Pinpoint the cell where the given text exists, returning its (X, Y) midpoint coordinate. 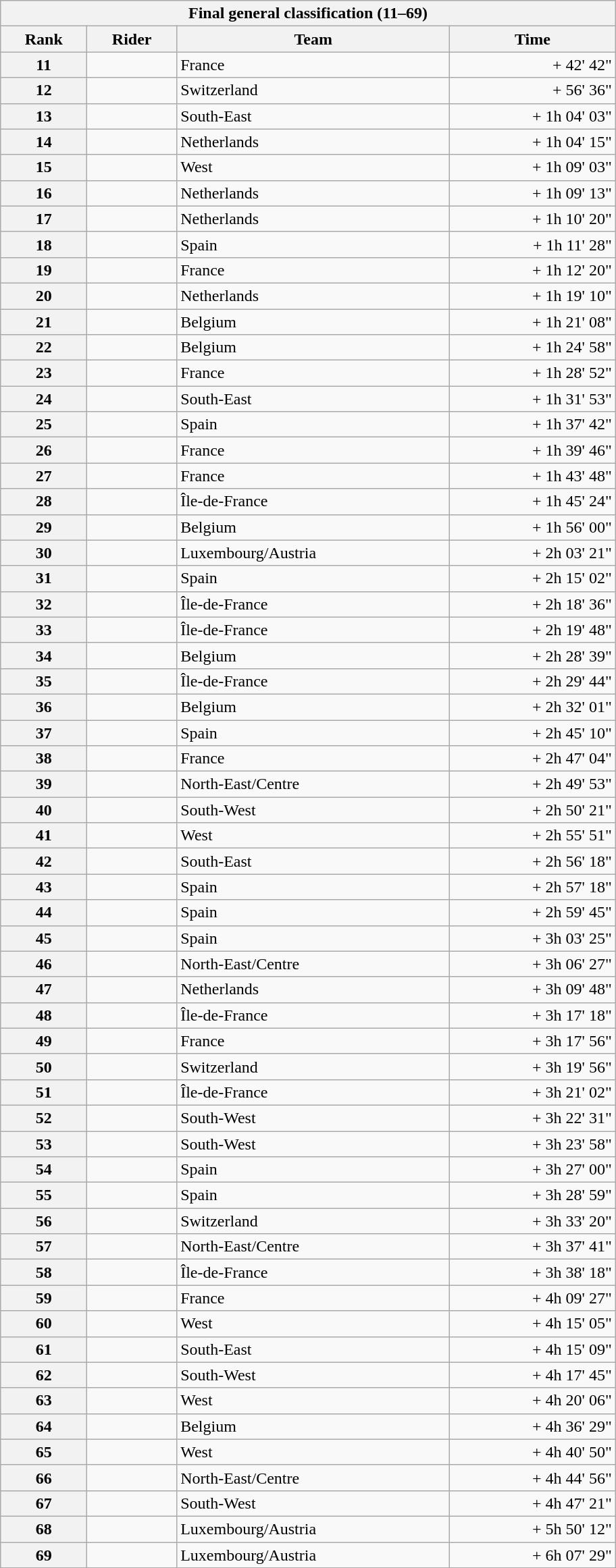
54 (44, 1170)
+ 2h 45' 10" (532, 732)
14 (44, 142)
+ 1h 04' 03" (532, 116)
+ 42' 42" (532, 65)
55 (44, 1195)
30 (44, 553)
69 (44, 1555)
28 (44, 502)
45 (44, 938)
60 (44, 1324)
+ 3h 23' 58" (532, 1144)
+ 2h 18' 36" (532, 604)
+ 4h 20' 06" (532, 1401)
+ 1h 43' 48" (532, 476)
19 (44, 270)
+ 3h 22' 31" (532, 1118)
+ 2h 56' 18" (532, 861)
21 (44, 322)
36 (44, 707)
46 (44, 964)
+ 4h 47' 21" (532, 1503)
+ 2h 15' 02" (532, 578)
+ 4h 15' 05" (532, 1324)
+ 3h 06' 27" (532, 964)
Time (532, 39)
51 (44, 1092)
58 (44, 1272)
20 (44, 296)
53 (44, 1144)
+ 4h 15' 09" (532, 1349)
+ 2h 03' 21" (532, 553)
16 (44, 193)
+ 1h 12' 20" (532, 270)
+ 3h 17' 18" (532, 1015)
65 (44, 1452)
+ 4h 44' 56" (532, 1478)
25 (44, 425)
+ 2h 59' 45" (532, 913)
66 (44, 1478)
24 (44, 399)
+ 1h 37' 42" (532, 425)
+ 1h 04' 15" (532, 142)
27 (44, 476)
67 (44, 1503)
+ 1h 24' 58" (532, 348)
48 (44, 1015)
42 (44, 861)
+ 3h 33' 20" (532, 1221)
+ 2h 57' 18" (532, 887)
+ 3h 27' 00" (532, 1170)
12 (44, 90)
41 (44, 836)
+ 1h 45' 24" (532, 502)
37 (44, 732)
+ 1h 31' 53" (532, 399)
23 (44, 373)
34 (44, 655)
Final general classification (11–69) (308, 13)
49 (44, 1041)
Team (313, 39)
62 (44, 1375)
+ 5h 50' 12" (532, 1529)
13 (44, 116)
39 (44, 784)
+ 3h 17' 56" (532, 1041)
+ 6h 07' 29" (532, 1555)
+ 56' 36" (532, 90)
Rank (44, 39)
11 (44, 65)
+ 1h 21' 08" (532, 322)
+ 1h 39' 46" (532, 450)
17 (44, 219)
31 (44, 578)
61 (44, 1349)
+ 2h 55' 51" (532, 836)
+ 1h 11' 28" (532, 244)
+ 2h 29' 44" (532, 681)
57 (44, 1247)
44 (44, 913)
+ 2h 19' 48" (532, 630)
+ 2h 28' 39" (532, 655)
+ 1h 09' 13" (532, 193)
+ 3h 19' 56" (532, 1066)
50 (44, 1066)
15 (44, 167)
33 (44, 630)
52 (44, 1118)
63 (44, 1401)
26 (44, 450)
+ 4h 17' 45" (532, 1375)
+ 1h 28' 52" (532, 373)
+ 3h 09' 48" (532, 990)
+ 2h 50' 21" (532, 810)
68 (44, 1529)
+ 3h 03' 25" (532, 938)
+ 1h 10' 20" (532, 219)
+ 1h 09' 03" (532, 167)
Rider (132, 39)
59 (44, 1298)
43 (44, 887)
+ 2h 47' 04" (532, 759)
+ 3h 21' 02" (532, 1092)
+ 3h 38' 18" (532, 1272)
56 (44, 1221)
+ 3h 28' 59" (532, 1195)
+ 2h 32' 01" (532, 707)
+ 1h 56' 00" (532, 527)
+ 1h 19' 10" (532, 296)
29 (44, 527)
64 (44, 1426)
22 (44, 348)
+ 3h 37' 41" (532, 1247)
+ 2h 49' 53" (532, 784)
35 (44, 681)
47 (44, 990)
40 (44, 810)
+ 4h 36' 29" (532, 1426)
+ 4h 09' 27" (532, 1298)
+ 4h 40' 50" (532, 1452)
18 (44, 244)
38 (44, 759)
32 (44, 604)
